Provide the (x, y) coordinate of the cell's center where the given text is located.  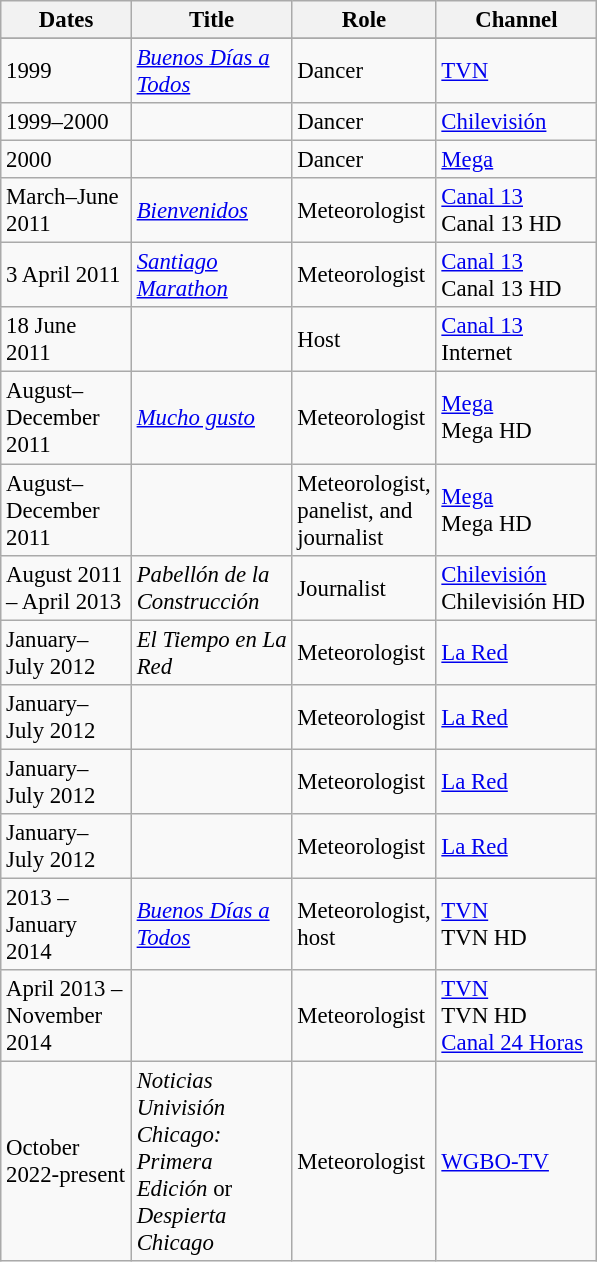
October 2022-present (66, 1161)
Mucho gusto (212, 418)
Bienvenidos (212, 210)
TVN (516, 72)
TVN TVN HD (516, 924)
Santiago Marathon (212, 276)
August 2011 – April 2013 (66, 588)
2000 (66, 160)
Chilevisión (516, 122)
Canal 13 Internet (516, 340)
ChilevisiónChilevisión HD (516, 588)
Channel (516, 20)
Journalist (364, 588)
El Tiempo en La Red (212, 652)
18 June 2011 (66, 340)
Meteorologist, panelist, and journalist (364, 510)
April 2013 – November 2014 (66, 1016)
1999–2000 (66, 122)
TVN TVN HD Canal 24 Horas (516, 1016)
Role (364, 20)
Dates (66, 20)
3 April 2011 (66, 276)
Meteorologist, host (364, 924)
WGBO-TV (516, 1161)
Mega (516, 160)
March–June 2011 (66, 210)
Noticias Univisión Chicago: Primera Edición or Despierta Chicago (212, 1161)
1999 (66, 72)
2013 – January 2014 (66, 924)
Pabellón de la Construcción (212, 588)
Title (212, 20)
Host (364, 340)
